Find where the given text appears and provide that cell's center as [x, y] coordinate. 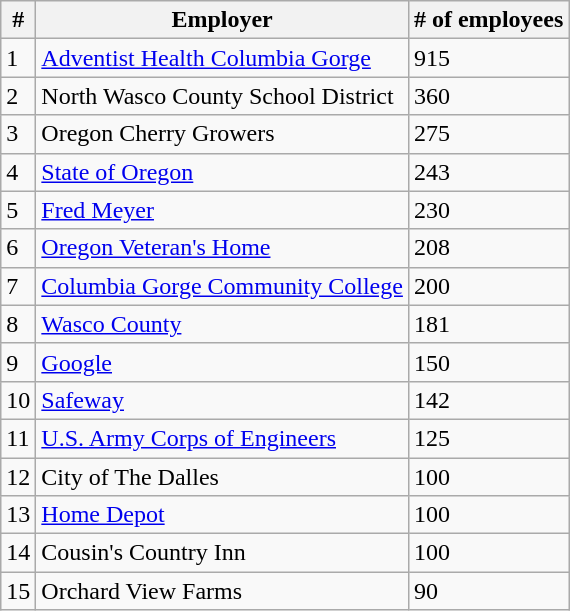
12 [18, 477]
200 [488, 286]
Fred Meyer [222, 210]
208 [488, 248]
Adventist Health Columbia Gorge [222, 58]
10 [18, 400]
Cousin's Country Inn [222, 553]
Employer [222, 20]
Home Depot [222, 515]
4 [18, 172]
230 [488, 210]
# [18, 20]
City of The Dalles [222, 477]
Google [222, 362]
14 [18, 553]
State of Oregon [222, 172]
915 [488, 58]
150 [488, 362]
142 [488, 400]
181 [488, 324]
North Wasco County School District [222, 96]
Wasco County [222, 324]
Oregon Veteran's Home [222, 248]
360 [488, 96]
Columbia Gorge Community College [222, 286]
275 [488, 134]
8 [18, 324]
125 [488, 438]
90 [488, 591]
Oregon Cherry Growers [222, 134]
11 [18, 438]
# of employees [488, 20]
1 [18, 58]
Orchard View Farms [222, 591]
5 [18, 210]
243 [488, 172]
3 [18, 134]
Safeway [222, 400]
7 [18, 286]
2 [18, 96]
13 [18, 515]
9 [18, 362]
15 [18, 591]
U.S. Army Corps of Engineers [222, 438]
6 [18, 248]
